Extract the (X, Y) coordinate from the center of the cell holding the provided text.  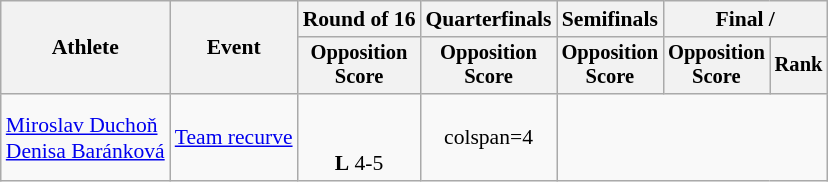
Final / (745, 19)
Semifinals (610, 19)
L 4-5 (360, 138)
Miroslav DuchoňDenisa Baránková (86, 138)
Rank (799, 66)
Team recurve (234, 138)
Quarterfinals (488, 19)
Athlete (86, 48)
Event (234, 48)
colspan=4 (488, 138)
Round of 16 (360, 19)
